For the text-containing cell, return its midpoint in (X, Y) coordinate format. 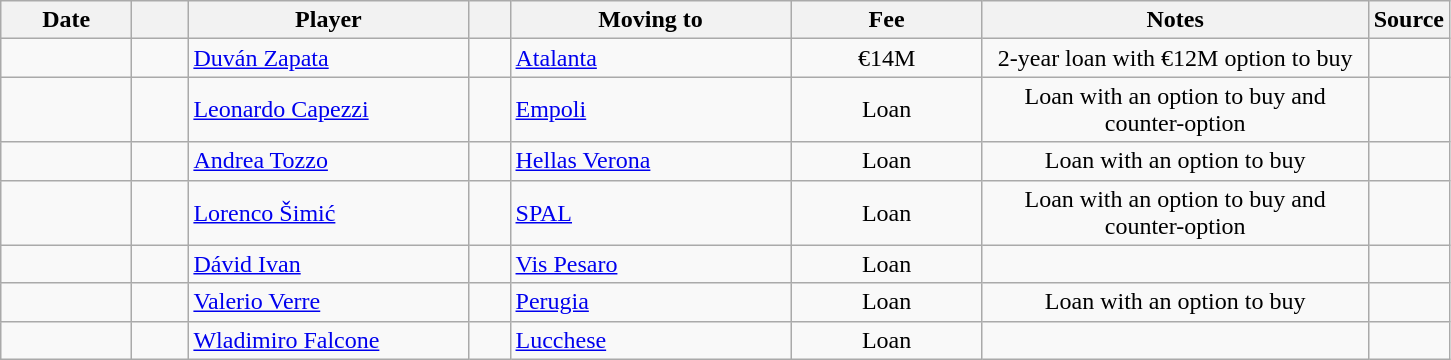
Notes (1175, 20)
Atalanta (650, 58)
Source (1408, 20)
Valerio Verre (328, 302)
Lucchese (650, 340)
€14M (886, 58)
Wladimiro Falcone (328, 340)
Andrea Tozzo (328, 161)
SPAL (650, 212)
Perugia (650, 302)
Date (66, 20)
Vis Pesaro (650, 264)
Player (328, 20)
Leonardo Capezzi (328, 110)
2-year loan with €12M option to buy (1175, 58)
Fee (886, 20)
Empoli (650, 110)
Moving to (650, 20)
Lorenco Šimić (328, 212)
Duván Zapata (328, 58)
Hellas Verona (650, 161)
Dávid Ivan (328, 264)
